Scan for the cell matching the given text and deliver its [X, Y] coordinate at center. 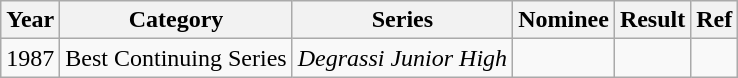
1987 [30, 58]
Best Continuing Series [176, 58]
Degrassi Junior High [402, 58]
Ref [714, 20]
Series [402, 20]
Result [652, 20]
Year [30, 20]
Category [176, 20]
Nominee [564, 20]
